Output the (X, Y) coordinate of the center of the cell containing the given text.  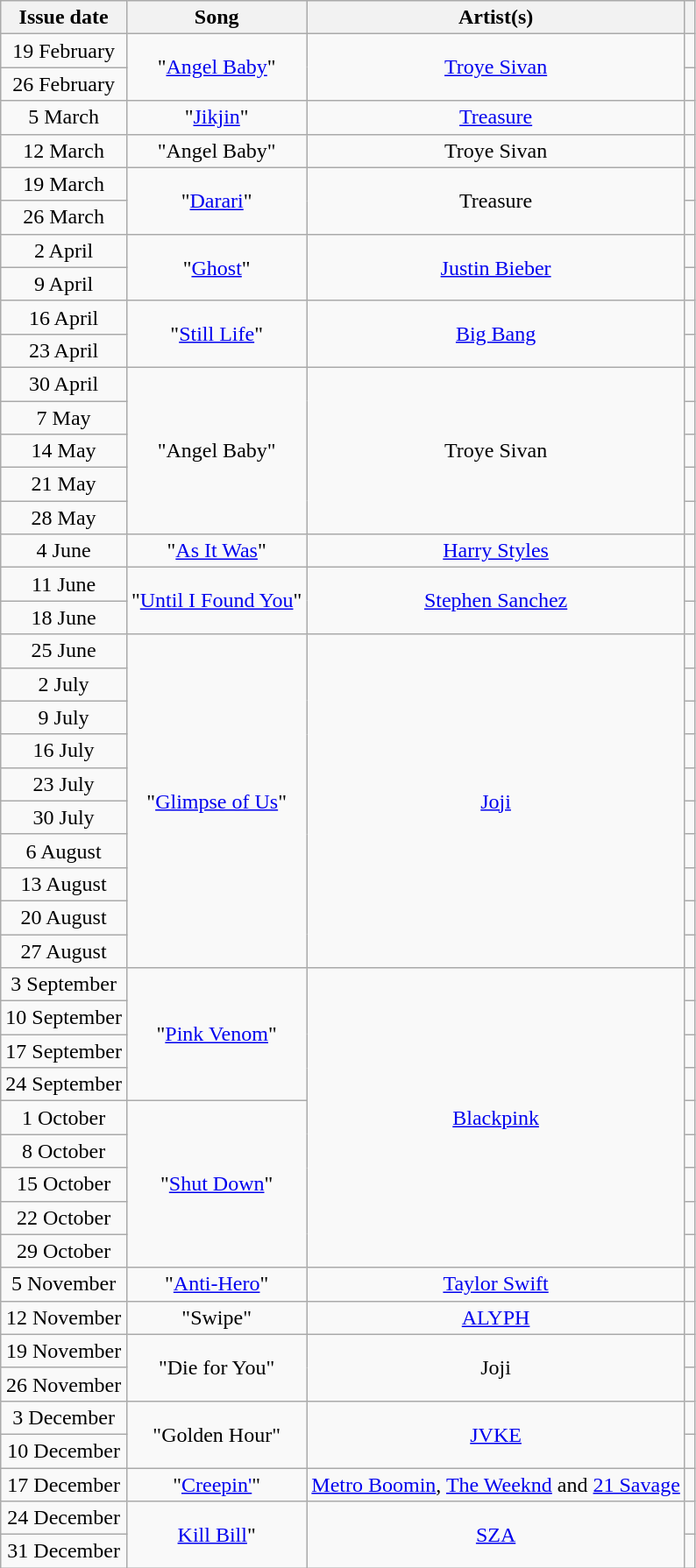
6 August (64, 851)
29 October (64, 1251)
20 August (64, 917)
5 March (64, 117)
26 February (64, 84)
19 March (64, 184)
26 March (64, 217)
16 April (64, 317)
22 October (64, 1218)
Kill Bill" (216, 1535)
Artist(s) (496, 18)
SZA (496, 1535)
18 June (64, 618)
9 July (64, 717)
"Still Life" (216, 334)
"Die for You" (216, 1367)
12 March (64, 151)
"Anti-Hero" (216, 1284)
19 November (64, 1351)
5 November (64, 1284)
"Ghost" (216, 267)
16 July (64, 751)
21 May (64, 484)
30 July (64, 817)
Issue date (64, 18)
"Shut Down" (216, 1184)
1 October (64, 1118)
Big Bang (496, 334)
2 April (64, 251)
"Golden Hour" (216, 1434)
26 November (64, 1384)
23 July (64, 784)
7 May (64, 418)
"Jikjin" (216, 117)
4 June (64, 551)
8 October (64, 1151)
19 February (64, 51)
Blackpink (496, 1118)
Taylor Swift (496, 1284)
25 June (64, 651)
3 December (64, 1417)
"As It Was" (216, 551)
"Until I Found You" (216, 601)
10 December (64, 1451)
Stephen Sanchez (496, 601)
12 November (64, 1317)
10 September (64, 1018)
23 April (64, 350)
Song (216, 18)
JVKE (496, 1434)
15 October (64, 1184)
27 August (64, 950)
3 September (64, 985)
Harry Styles (496, 551)
2 July (64, 684)
13 August (64, 884)
"Darari" (216, 201)
14 May (64, 451)
"Pink Venom" (216, 1035)
17 September (64, 1051)
17 December (64, 1485)
24 September (64, 1084)
9 April (64, 284)
"Swipe" (216, 1317)
Metro Boomin, The Weeknd and 21 Savage (496, 1485)
Justin Bieber (496, 267)
28 May (64, 518)
11 June (64, 584)
24 December (64, 1518)
"Creepin'" (216, 1485)
"Glimpse of Us" (216, 801)
30 April (64, 384)
ALYPH (496, 1317)
31 December (64, 1551)
